For the text-containing cell, return its midpoint in [x, y] coordinate format. 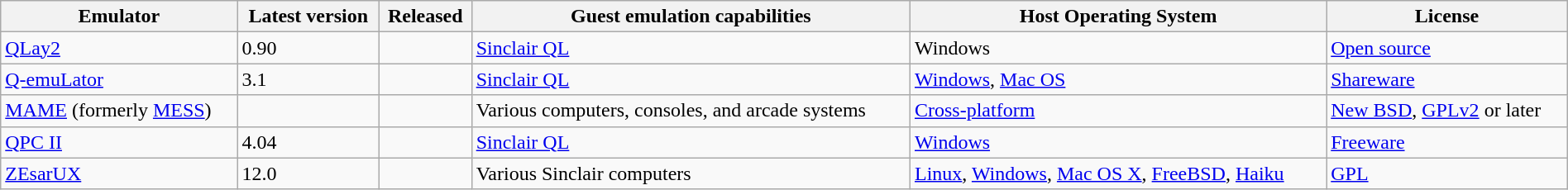
GPL [1447, 173]
4.04 [308, 142]
Various computers, consoles, and arcade systems [691, 111]
3.1 [308, 79]
Shareware [1447, 79]
Released [425, 17]
MAME (formerly MESS) [119, 111]
Freeware [1447, 142]
Various Sinclair computers [691, 173]
New BSD, GPLv2 or later [1447, 111]
QPC II [119, 142]
Open source [1447, 48]
Linux, Windows, Mac OS X, FreeBSD, Haiku [1118, 173]
License [1447, 17]
12.0 [308, 173]
Cross-platform [1118, 111]
QLay2 [119, 48]
Windows, Mac OS [1118, 79]
Host Operating System [1118, 17]
Latest version [308, 17]
Emulator [119, 17]
Guest emulation capabilities [691, 17]
0.90 [308, 48]
Q-emuLator [119, 79]
ZEsarUX [119, 173]
